Identify which cell holds the provided text, then report its [x, y] central coordinate. 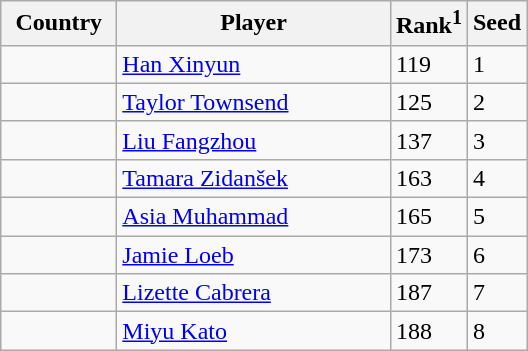
Miyu Kato [254, 331]
3 [496, 140]
Jamie Loeb [254, 255]
2 [496, 102]
Liu Fangzhou [254, 140]
6 [496, 255]
1 [496, 64]
Tamara Zidanšek [254, 178]
188 [428, 331]
Rank1 [428, 24]
Country [59, 24]
Lizette Cabrera [254, 293]
Player [254, 24]
Asia Muhammad [254, 217]
119 [428, 64]
Taylor Townsend [254, 102]
165 [428, 217]
5 [496, 217]
8 [496, 331]
4 [496, 178]
163 [428, 178]
125 [428, 102]
Seed [496, 24]
7 [496, 293]
Han Xinyun [254, 64]
173 [428, 255]
187 [428, 293]
137 [428, 140]
